Provide the [X, Y] coordinate of the cell's center where the given text is located.  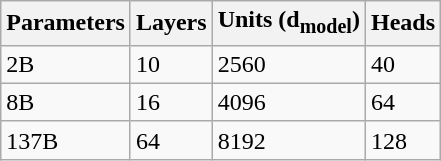
16 [171, 102]
2560 [288, 64]
Heads [402, 23]
8B [66, 102]
10 [171, 64]
2B [66, 64]
Parameters [66, 23]
4096 [288, 102]
8192 [288, 140]
128 [402, 140]
40 [402, 64]
Units (dmodel) [288, 23]
Layers [171, 23]
137B [66, 140]
